Search for the cell housing the specified text and yield its [X, Y] center coordinate. 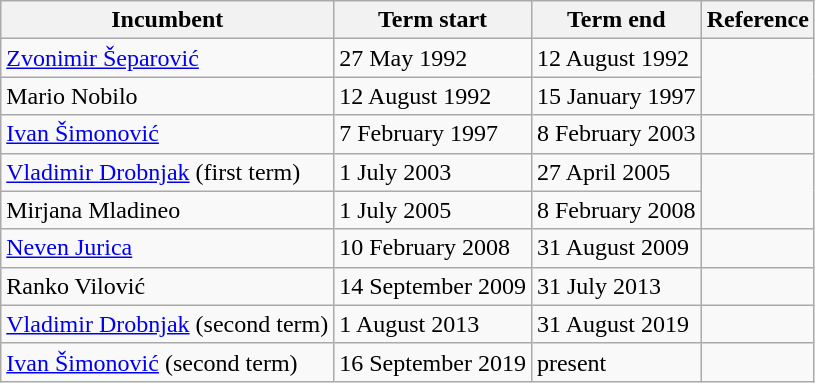
Incumbent [168, 20]
Ivan Šimonović [168, 134]
Neven Jurica [168, 248]
Mario Nobilo [168, 96]
31 August 2019 [616, 324]
14 September 2009 [433, 286]
27 May 1992 [433, 58]
15 January 1997 [616, 96]
Vladimir Drobnjak (second term) [168, 324]
1 July 2003 [433, 172]
Mirjana Mladineo [168, 210]
31 August 2009 [616, 248]
Vladimir Drobnjak (first term) [168, 172]
Term end [616, 20]
8 February 2003 [616, 134]
Reference [758, 20]
31 July 2013 [616, 286]
Ranko Vilović [168, 286]
7 February 1997 [433, 134]
10 February 2008 [433, 248]
Zvonimir Šeparović [168, 58]
8 February 2008 [616, 210]
1 August 2013 [433, 324]
Term start [433, 20]
16 September 2019 [433, 362]
27 April 2005 [616, 172]
Ivan Šimonović (second term) [168, 362]
present [616, 362]
1 July 2005 [433, 210]
